Provide the [X, Y] coordinate of the cell's center where the given text is located.  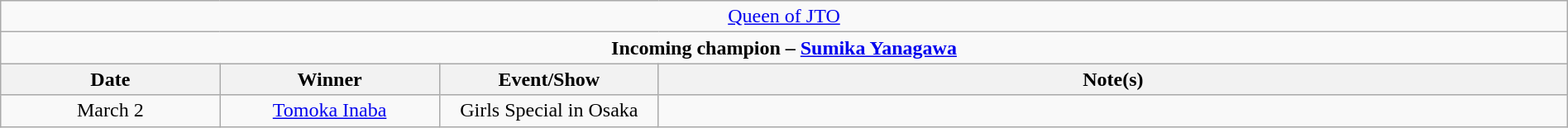
Tomoka Inaba [329, 111]
March 2 [111, 111]
Girls Special in Osaka [549, 111]
Incoming champion – Sumika Yanagawa [784, 48]
Event/Show [549, 79]
Queen of JTO [784, 17]
Note(s) [1113, 79]
Winner [329, 79]
Date [111, 79]
